Capture the cell that displays the provided text and extract its [X, Y] central coordinate. 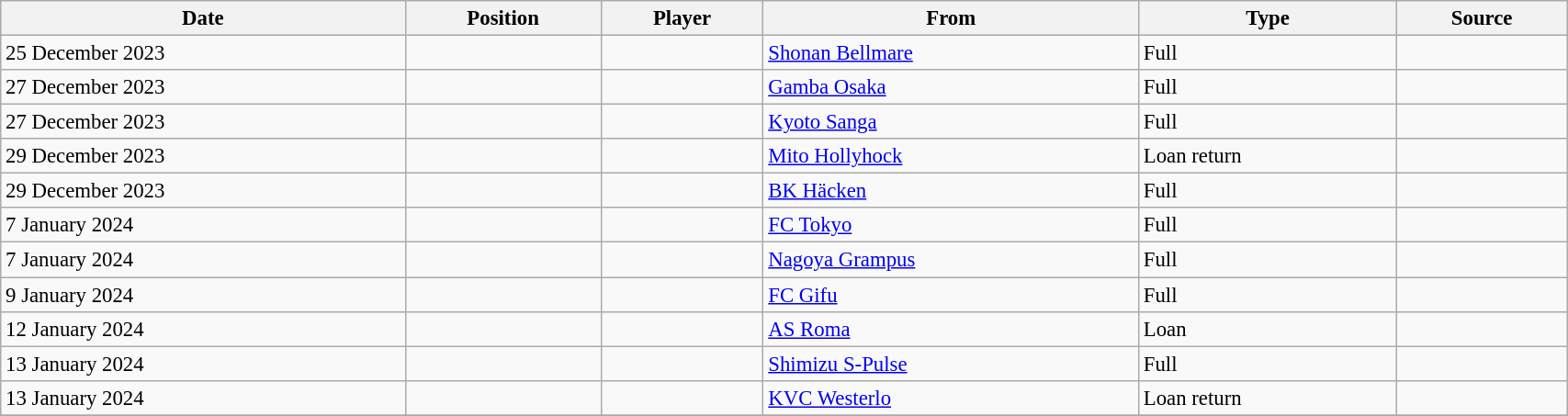
BK Häcken [951, 191]
FC Gifu [951, 295]
Mito Hollyhock [951, 156]
9 January 2024 [203, 295]
KVC Westerlo [951, 398]
Loan [1268, 329]
FC Tokyo [951, 225]
Kyoto Sanga [951, 122]
Gamba Osaka [951, 87]
AS Roma [951, 329]
25 December 2023 [203, 53]
Shimizu S-Pulse [951, 364]
Shonan Bellmare [951, 53]
Nagoya Grampus [951, 260]
Position [503, 18]
Source [1483, 18]
From [951, 18]
Type [1268, 18]
Player [682, 18]
Date [203, 18]
12 January 2024 [203, 329]
